Output the [x, y] coordinate of the center of the cell containing the given text.  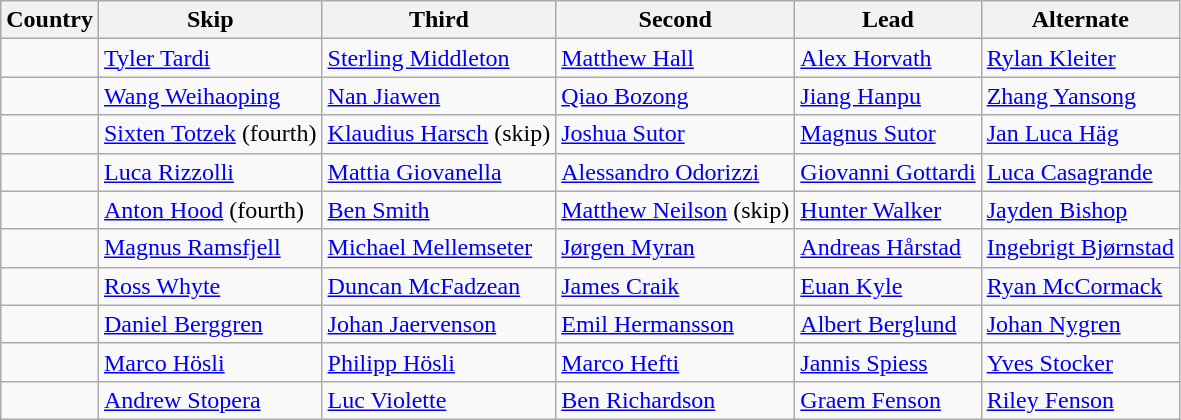
Skip [210, 20]
Giovanni Gottardi [888, 172]
Magnus Ramsfjell [210, 248]
Andreas Hårstad [888, 248]
Sterling Middleton [439, 58]
Alternate [1080, 20]
Graem Fenson [888, 400]
Wang Weihaoping [210, 96]
Qiao Bozong [676, 96]
Lead [888, 20]
Marco Hösli [210, 362]
Third [439, 20]
Ingebrigt Bjørnstad [1080, 248]
Alex Horvath [888, 58]
Yves Stocker [1080, 362]
Jannis Spiess [888, 362]
Sixten Totzek (fourth) [210, 134]
Luca Casagrande [1080, 172]
Second [676, 20]
Michael Mellemseter [439, 248]
Luca Rizzolli [210, 172]
Matthew Neilson (skip) [676, 210]
Albert Berglund [888, 324]
Ben Smith [439, 210]
Philipp Hösli [439, 362]
Nan Jiawen [439, 96]
Matthew Hall [676, 58]
Joshua Sutor [676, 134]
Riley Fenson [1080, 400]
Jørgen Myran [676, 248]
Daniel Berggren [210, 324]
Luc Violette [439, 400]
Alessandro Odorizzi [676, 172]
Duncan McFadzean [439, 286]
Emil Hermansson [676, 324]
Hunter Walker [888, 210]
Magnus Sutor [888, 134]
Jayden Bishop [1080, 210]
Johan Jaervenson [439, 324]
Jan Luca Häg [1080, 134]
Ryan McCormack [1080, 286]
Andrew Stopera [210, 400]
Mattia Giovanella [439, 172]
Jiang Hanpu [888, 96]
Marco Hefti [676, 362]
Ben Richardson [676, 400]
Klaudius Harsch (skip) [439, 134]
James Craik [676, 286]
Johan Nygren [1080, 324]
Tyler Tardi [210, 58]
Anton Hood (fourth) [210, 210]
Euan Kyle [888, 286]
Ross Whyte [210, 286]
Rylan Kleiter [1080, 58]
Country [50, 20]
Zhang Yansong [1080, 96]
